Locate the cell with the specified text and output its (X, Y) center coordinate. 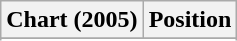
Chart (2005) (72, 20)
Position (190, 20)
